Identify which cell holds the provided text, then report its [x, y] central coordinate. 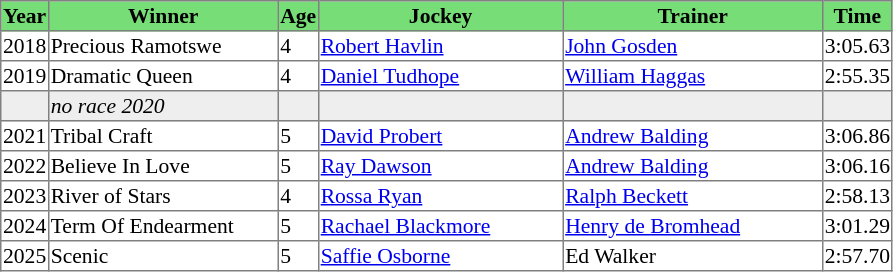
Henry de Bromhead [693, 226]
Believe In Love [163, 166]
Tribal Craft [163, 136]
Time [857, 16]
Term Of Endearment [163, 226]
Trainer [693, 16]
Robert Havlin [440, 46]
River of Stars [163, 196]
Ralph Beckett [693, 196]
Dramatic Queen [163, 76]
William Haggas [693, 76]
Ed Walker [693, 256]
no race 2020 [163, 106]
2025 [25, 256]
Scenic [163, 256]
3:01.29 [857, 226]
Jockey [440, 16]
Ray Dawson [440, 166]
2:58.13 [857, 196]
2021 [25, 136]
Winner [163, 16]
Daniel Tudhope [440, 76]
2018 [25, 46]
3:06.16 [857, 166]
Rossa Ryan [440, 196]
2:55.35 [857, 76]
John Gosden [693, 46]
Year [25, 16]
Rachael Blackmore [440, 226]
Precious Ramotswe [163, 46]
David Probert [440, 136]
2023 [25, 196]
2024 [25, 226]
3:06.86 [857, 136]
Age [298, 16]
2:57.70 [857, 256]
2019 [25, 76]
Saffie Osborne [440, 256]
3:05.63 [857, 46]
2022 [25, 166]
